Determine the [x, y] coordinate at the center of the cell enclosing the given text.  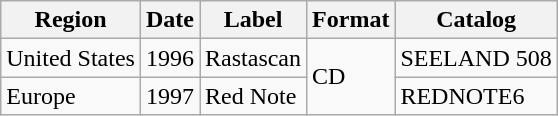
CD [351, 77]
Catalog [476, 20]
1996 [170, 58]
Region [71, 20]
Format [351, 20]
United States [71, 58]
Date [170, 20]
1997 [170, 96]
SEELAND 508 [476, 58]
Europe [71, 96]
REDNOTE6 [476, 96]
Label [254, 20]
Rastascan [254, 58]
Red Note [254, 96]
